Search for the cell housing the specified text and yield its (X, Y) center coordinate. 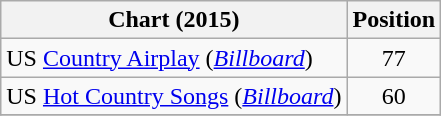
US Country Airplay (Billboard) (174, 58)
77 (394, 58)
Position (394, 20)
60 (394, 96)
Chart (2015) (174, 20)
US Hot Country Songs (Billboard) (174, 96)
